Extract the (x, y) coordinate from the center of the cell holding the provided text.  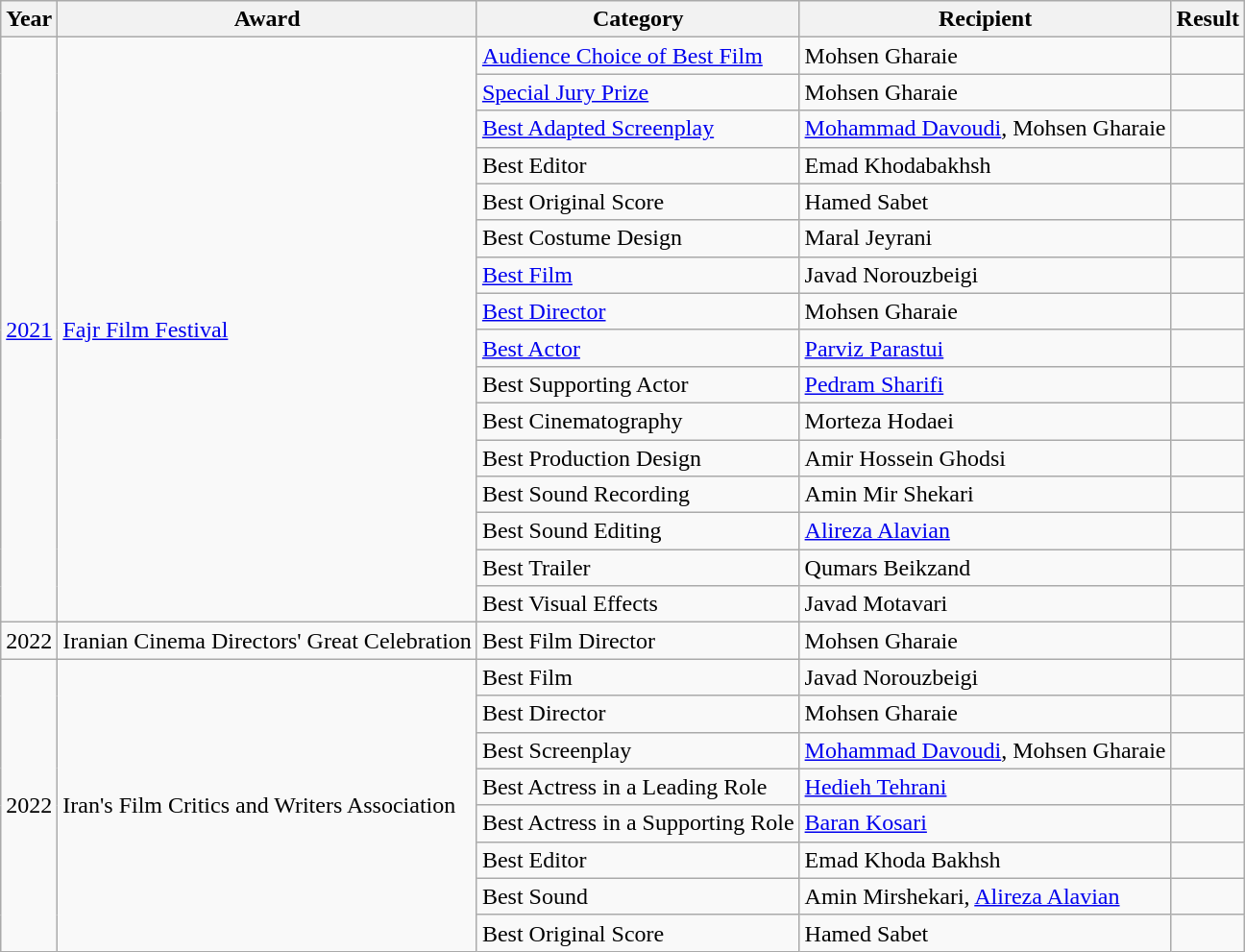
Recipient (986, 19)
Best Supporting Actor (638, 384)
Best Costume Design (638, 238)
Best Actress in a Supporting Role (638, 823)
Hedieh Tehrani (986, 787)
Best Sound (638, 896)
Emad Khoda Bakhsh (986, 860)
Parviz Parastui (986, 348)
Alireza Alavian (986, 531)
Best Trailer (638, 568)
Qumars Beikzand (986, 568)
Morteza Hodaei (986, 421)
Best Production Design (638, 458)
Iranian Cinema Directors' Great Celebration (267, 641)
Best Actress in a Leading Role (638, 787)
Category (638, 19)
Best Actor (638, 348)
Best Film Director (638, 641)
Baran Kosari (986, 823)
Best Visual Effects (638, 604)
Amin Mir Shekari (986, 495)
Best Adapted Screenplay (638, 129)
Maral Jeyrani (986, 238)
Best Screenplay (638, 750)
Emad Khodabakhsh (986, 165)
Javad Motavari (986, 604)
Special Jury Prize (638, 92)
Fajr Film Festival (267, 330)
Best Sound Recording (638, 495)
Pedram Sharifi (986, 384)
Audience Choice of Best Film (638, 56)
Best Cinematography (638, 421)
Result (1208, 19)
Best Sound Editing (638, 531)
Amin Mirshekari, Alireza Alavian (986, 896)
Amir Hossein Ghodsi (986, 458)
Award (267, 19)
2021 (29, 330)
Year (29, 19)
Iran's Film Critics and Writers Association (267, 805)
